Output the [x, y] coordinate of the center of the cell containing the given text.  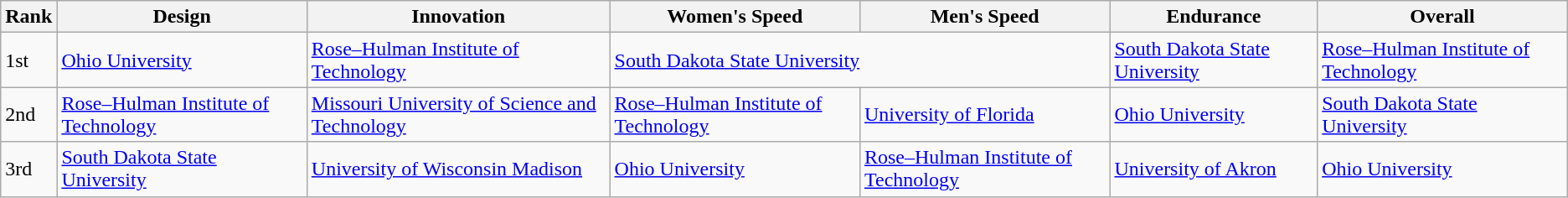
Innovation [458, 17]
1st [28, 60]
Women's Speed [735, 17]
University of Florida [984, 114]
Rank [28, 17]
2nd [28, 114]
Missouri University of Science and Technology [458, 114]
Men's Speed [984, 17]
Design [182, 17]
Overall [1442, 17]
University of Wisconsin Madison [458, 169]
Endurance [1214, 17]
3rd [28, 169]
University of Akron [1214, 169]
